Locate the cell with the specified text and output its [X, Y] center coordinate. 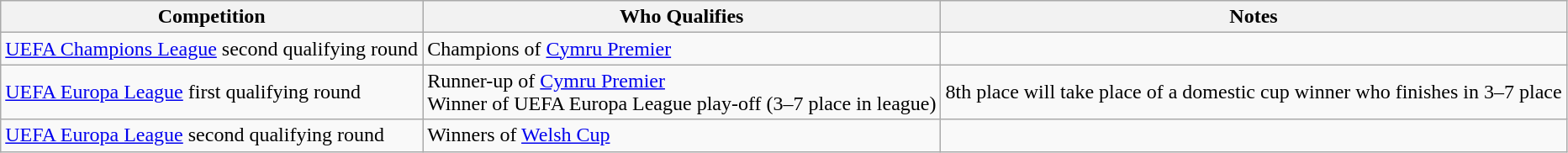
Runner-up of Cymru PremierWinner of UEFA Europa League play-off (3–7 place in league) [682, 92]
Competition [212, 17]
Winners of Welsh Cup [682, 135]
Who Qualifies [682, 17]
UEFA Europa League first qualifying round [212, 92]
UEFA Champions League second qualifying round [212, 49]
Champions of Cymru Premier [682, 49]
UEFA Europa League second qualifying round [212, 135]
Notes [1254, 17]
8th place will take place of a domestic cup winner who finishes in 3–7 place [1254, 92]
